Output the [X, Y] coordinate of the center of the cell containing the given text.  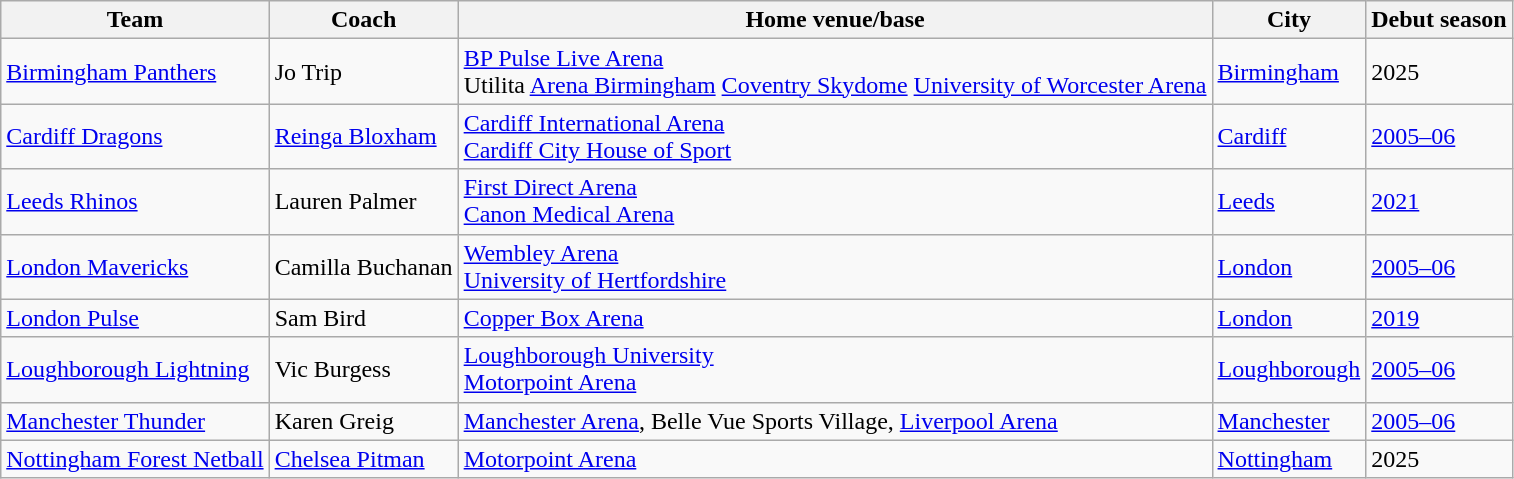
Jo Trip [364, 72]
Manchester Thunder [135, 421]
Vic Burgess [364, 370]
Home venue/base [835, 20]
London Pulse [135, 318]
First Direct ArenaCanon Medical Arena [835, 202]
Coach [364, 20]
Reinga Bloxham [364, 136]
Birmingham [1289, 72]
Nottingham [1289, 459]
Lauren Palmer [364, 202]
Cardiff [1289, 136]
Leeds Rhinos [135, 202]
2021 [1439, 202]
Cardiff Dragons [135, 136]
Copper Box Arena [835, 318]
BP Pulse Live ArenaUtilita Arena Birmingham Coventry Skydome University of Worcester Arena [835, 72]
Nottingham Forest Netball [135, 459]
2019 [1439, 318]
Manchester Arena, Belle Vue Sports Village, Liverpool Arena [835, 421]
Chelsea Pitman [364, 459]
Birmingham Panthers [135, 72]
Manchester [1289, 421]
Loughborough UniversityMotorpoint Arena [835, 370]
Wembley ArenaUniversity of Hertfordshire [835, 266]
Loughborough [1289, 370]
Motorpoint Arena [835, 459]
Cardiff International ArenaCardiff City House of Sport [835, 136]
City [1289, 20]
Loughborough Lightning [135, 370]
Sam Bird [364, 318]
Debut season [1439, 20]
Team [135, 20]
Karen Greig [364, 421]
London Mavericks [135, 266]
Leeds [1289, 202]
Camilla Buchanan [364, 266]
